Pinpoint the cell where the given text exists, returning its (X, Y) midpoint coordinate. 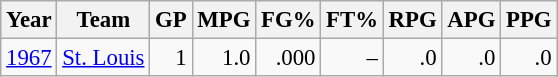
– (352, 58)
RPG (412, 20)
St. Louis (104, 58)
MPG (224, 20)
APG (472, 20)
.000 (288, 58)
Team (104, 20)
FG% (288, 20)
1967 (29, 58)
GP (171, 20)
Year (29, 20)
1 (171, 58)
PPG (529, 20)
1.0 (224, 58)
FT% (352, 20)
